For the text-containing cell, return its midpoint in [X, Y] coordinate format. 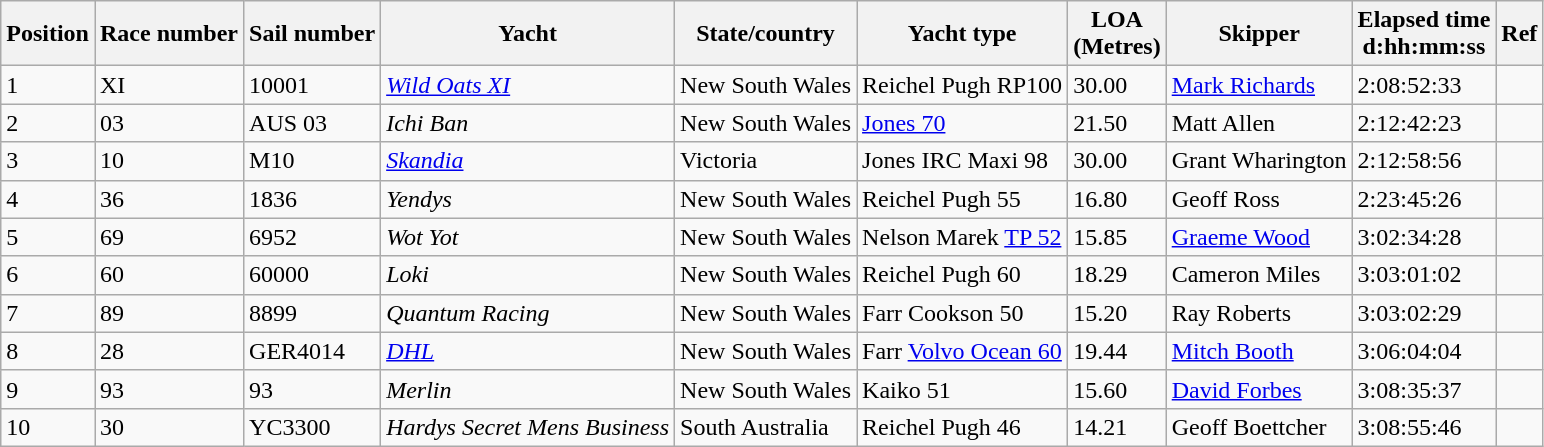
16.80 [1118, 199]
Jones 70 [962, 123]
3:08:55:46 [1424, 427]
2:23:45:26 [1424, 199]
Farr Cookson 50 [962, 313]
Ichi Ban [528, 123]
Race number [168, 34]
Sail number [312, 34]
Cameron Miles [1259, 275]
15.85 [1118, 237]
2:08:52:33 [1424, 85]
Kaiko 51 [962, 389]
1 [48, 85]
1836 [312, 199]
2 [48, 123]
9 [48, 389]
15.20 [1118, 313]
Position [48, 34]
Skandia [528, 161]
3:06:04:04 [1424, 351]
Reichel Pugh 46 [962, 427]
Grant Wharington [1259, 161]
10001 [312, 85]
Geoff Ross [1259, 199]
Merlin [528, 389]
DHL [528, 351]
7 [48, 313]
36 [168, 199]
Yacht [528, 34]
Elapsed time d:hh:mm:ss [1424, 34]
Reichel Pugh RP100 [962, 85]
Ref [1520, 34]
3:03:02:29 [1424, 313]
3:03:01:02 [1424, 275]
South Australia [766, 427]
State/country [766, 34]
Ray Roberts [1259, 313]
Yacht type [962, 34]
LOA (Metres) [1118, 34]
03 [168, 123]
Jones IRC Maxi 98 [962, 161]
18.29 [1118, 275]
19.44 [1118, 351]
60 [168, 275]
Yendys [528, 199]
3:02:34:28 [1424, 237]
6952 [312, 237]
69 [168, 237]
6 [48, 275]
Mark Richards [1259, 85]
21.50 [1118, 123]
8899 [312, 313]
M10 [312, 161]
Geoff Boettcher [1259, 427]
5 [48, 237]
60000 [312, 275]
Reichel Pugh 55 [962, 199]
GER4014 [312, 351]
David Forbes [1259, 389]
Mitch Booth [1259, 351]
Matt Allen [1259, 123]
Loki [528, 275]
AUS 03 [312, 123]
Graeme Wood [1259, 237]
Wild Oats XI [528, 85]
3 [48, 161]
15.60 [1118, 389]
Nelson Marek TP 52 [962, 237]
2:12:42:23 [1424, 123]
Hardys Secret Mens Business [528, 427]
30 [168, 427]
28 [168, 351]
Quantum Racing [528, 313]
14.21 [1118, 427]
Farr Volvo Ocean 60 [962, 351]
Skipper [1259, 34]
8 [48, 351]
4 [48, 199]
Reichel Pugh 60 [962, 275]
Victoria [766, 161]
XI [168, 85]
YC3300 [312, 427]
89 [168, 313]
3:08:35:37 [1424, 389]
Wot Yot [528, 237]
2:12:58:56 [1424, 161]
